Provide the (x, y) coordinate of the cell's center where the given text is located.  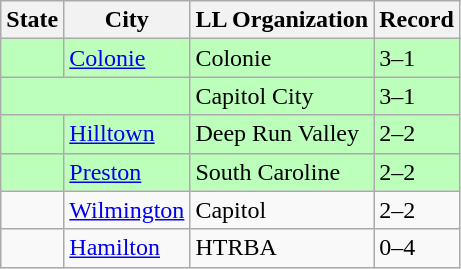
HTRBA (282, 248)
Capitol City (282, 96)
Preston (127, 172)
Capitol (282, 210)
Hamilton (127, 248)
Hilltown (127, 134)
South Caroline (282, 172)
Deep Run Valley (282, 134)
Record (417, 20)
City (127, 20)
Wilmington (127, 210)
0–4 (417, 248)
State (32, 20)
LL Organization (282, 20)
